For the text-containing cell, return its midpoint in [X, Y] coordinate format. 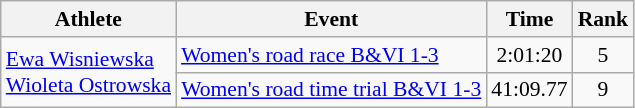
5 [604, 55]
2:01:20 [529, 55]
Time [529, 19]
Ewa Wisniewska Wioleta Ostrowska [88, 72]
Athlete [88, 19]
9 [604, 90]
Women's road time trial B&VI 1-3 [331, 90]
Rank [604, 19]
Women's road race B&VI 1-3 [331, 55]
Event [331, 19]
41:09.77 [529, 90]
